Search for the cell housing the specified text and yield its (X, Y) center coordinate. 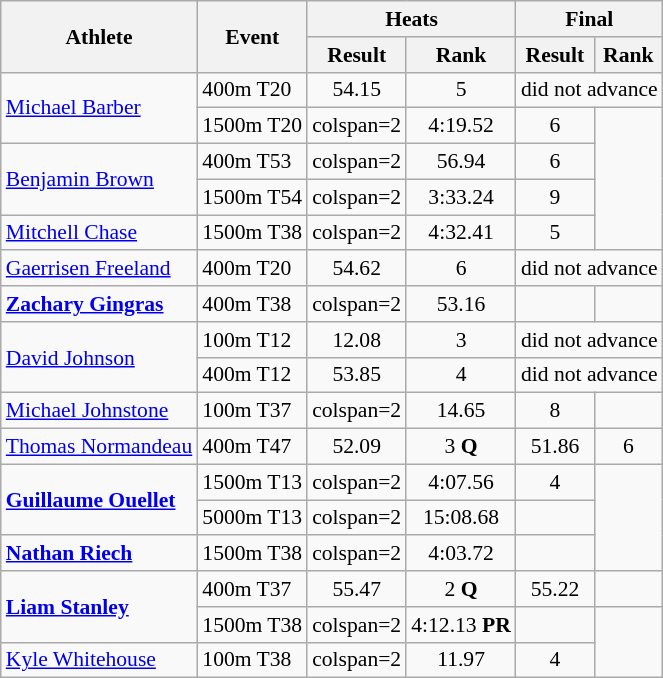
56.94 (461, 162)
55.22 (555, 589)
11.97 (461, 660)
Kyle Whitehouse (100, 660)
400m T37 (252, 589)
Event (252, 36)
54.62 (356, 269)
12.08 (356, 340)
400m T38 (252, 304)
4:32.41 (461, 233)
Final (590, 19)
1500m T54 (252, 197)
15:08.68 (461, 518)
100m T12 (252, 340)
3 Q (461, 447)
Guillaume Ouellet (100, 500)
Nathan Riech (100, 554)
9 (555, 197)
52.09 (356, 447)
5000m T13 (252, 518)
3 (461, 340)
400m T12 (252, 375)
53.85 (356, 375)
Michael Barber (100, 108)
14.65 (461, 411)
Liam Stanley (100, 606)
55.47 (356, 589)
3:33.24 (461, 197)
8 (555, 411)
Benjamin Brown (100, 180)
100m T38 (252, 660)
1500m T13 (252, 482)
Thomas Normandeau (100, 447)
2 Q (461, 589)
400m T53 (252, 162)
4:12.13 PR (461, 625)
4:03.72 (461, 554)
Mitchell Chase (100, 233)
Gaerrisen Freeland (100, 269)
Heats (412, 19)
400m T47 (252, 447)
David Johnson (100, 358)
4:07.56 (461, 482)
4:19.52 (461, 126)
53.16 (461, 304)
Michael Johnstone (100, 411)
100m T37 (252, 411)
Athlete (100, 36)
54.15 (356, 90)
1500m T20 (252, 126)
Zachary Gingras (100, 304)
51.86 (555, 447)
